Scan for the cell matching the given text and deliver its (x, y) coordinate at center. 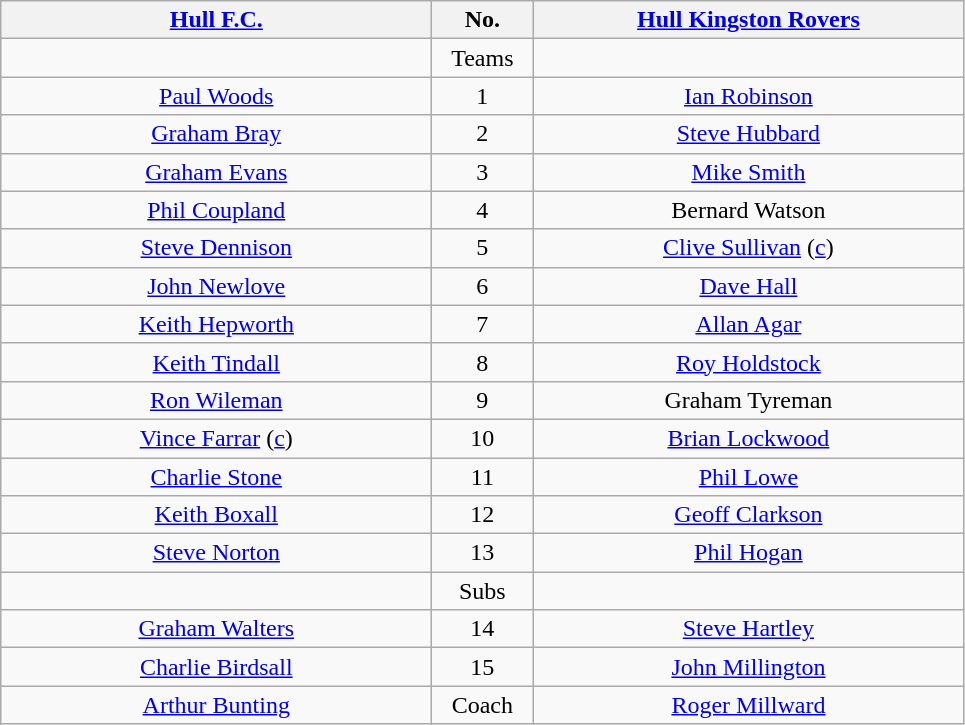
Coach (482, 705)
No. (482, 20)
Steve Hartley (748, 629)
Steve Dennison (216, 248)
1 (482, 96)
7 (482, 324)
Teams (482, 58)
14 (482, 629)
Arthur Bunting (216, 705)
15 (482, 667)
6 (482, 286)
Clive Sullivan (c) (748, 248)
Keith Tindall (216, 362)
Hull Kingston Rovers (748, 20)
Graham Tyreman (748, 400)
Graham Walters (216, 629)
Bernard Watson (748, 210)
Paul Woods (216, 96)
John Millington (748, 667)
Allan Agar (748, 324)
Roger Millward (748, 705)
Brian Lockwood (748, 438)
5 (482, 248)
10 (482, 438)
Phil Coupland (216, 210)
3 (482, 172)
Keith Hepworth (216, 324)
Phil Lowe (748, 477)
Subs (482, 591)
Dave Hall (748, 286)
Keith Boxall (216, 515)
Hull F.C. (216, 20)
Steve Hubbard (748, 134)
John Newlove (216, 286)
Graham Evans (216, 172)
2 (482, 134)
Ron Wileman (216, 400)
Mike Smith (748, 172)
9 (482, 400)
13 (482, 553)
Roy Holdstock (748, 362)
Phil Hogan (748, 553)
Geoff Clarkson (748, 515)
11 (482, 477)
Graham Bray (216, 134)
Charlie Stone (216, 477)
Charlie Birdsall (216, 667)
8 (482, 362)
Ian Robinson (748, 96)
Vince Farrar (c) (216, 438)
Steve Norton (216, 553)
12 (482, 515)
4 (482, 210)
